Extract the [X, Y] coordinate from the center of the cell holding the provided text.  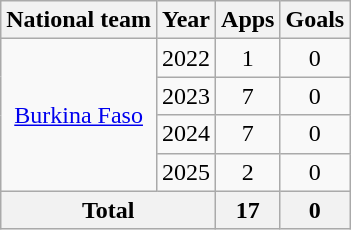
2023 [186, 96]
2022 [186, 58]
Total [108, 210]
17 [248, 210]
Burkina Faso [79, 115]
Year [186, 20]
Apps [248, 20]
National team [79, 20]
2 [248, 172]
Goals [315, 20]
2025 [186, 172]
2024 [186, 134]
1 [248, 58]
